Capture the cell that displays the provided text and extract its (x, y) central coordinate. 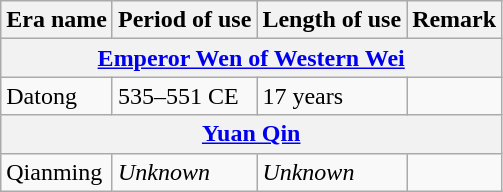
535–551 CE (184, 96)
Yuan Qin (252, 134)
Datong (57, 96)
Length of use (332, 20)
Emperor Wen of Western Wei (252, 58)
Remark (454, 20)
Period of use (184, 20)
Qianming (57, 172)
Era name (57, 20)
17 years (332, 96)
